From the cell containing the given text, extract its center point as (x, y) coordinate. 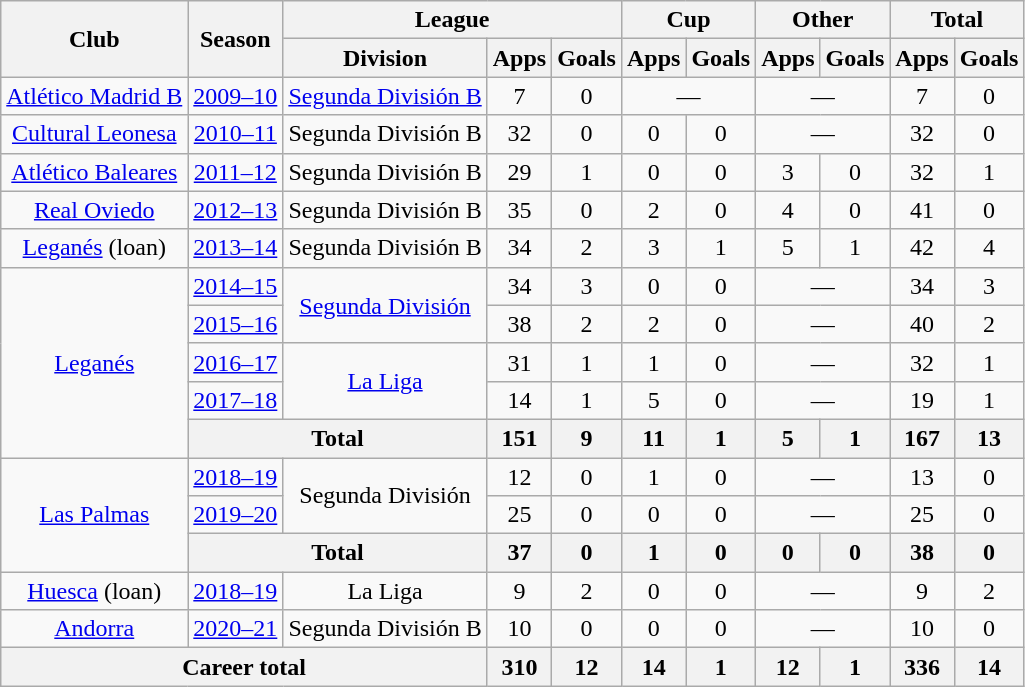
2020–21 (236, 629)
Leganés (loan) (94, 248)
Cultural Leonesa (94, 134)
Real Oviedo (94, 210)
Career total (244, 667)
Atlético Baleares (94, 172)
2016–17 (236, 362)
2015–16 (236, 324)
151 (519, 438)
Leganés (94, 362)
11 (653, 438)
37 (519, 553)
League (452, 20)
167 (922, 438)
19 (922, 400)
2009–10 (236, 96)
31 (519, 362)
310 (519, 667)
Division (385, 58)
Club (94, 39)
Huesca (loan) (94, 591)
42 (922, 248)
2011–12 (236, 172)
2012–13 (236, 210)
2014–15 (236, 286)
336 (922, 667)
2010–11 (236, 134)
2013–14 (236, 248)
Atlético Madrid B (94, 96)
Andorra (94, 629)
35 (519, 210)
29 (519, 172)
2019–20 (236, 515)
Las Palmas (94, 515)
Other (823, 20)
41 (922, 210)
2017–18 (236, 400)
40 (922, 324)
Cup (688, 20)
Season (236, 39)
